Find where the given text appears and provide that cell's center as [x, y] coordinate. 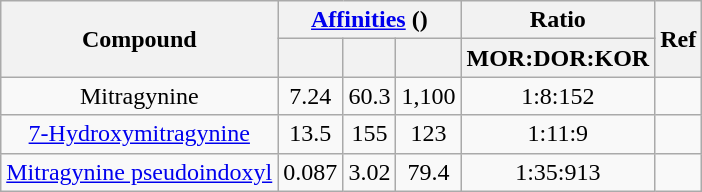
7.24 [310, 96]
Mitragynine [140, 96]
79.4 [428, 172]
MOR:DOR:KOR [558, 58]
3.02 [370, 172]
Compound [140, 39]
7-Hydroxymitragynine [140, 134]
Mitragynine pseudoindoxyl [140, 172]
1:35:913 [558, 172]
Ratio [558, 20]
1,100 [428, 96]
1:11:9 [558, 134]
1:8:152 [558, 96]
155 [370, 134]
Ref [678, 39]
13.5 [310, 134]
Affinities () [370, 20]
123 [428, 134]
0.087 [310, 172]
60.3 [370, 96]
